Capture the cell that displays the provided text and extract its [X, Y] central coordinate. 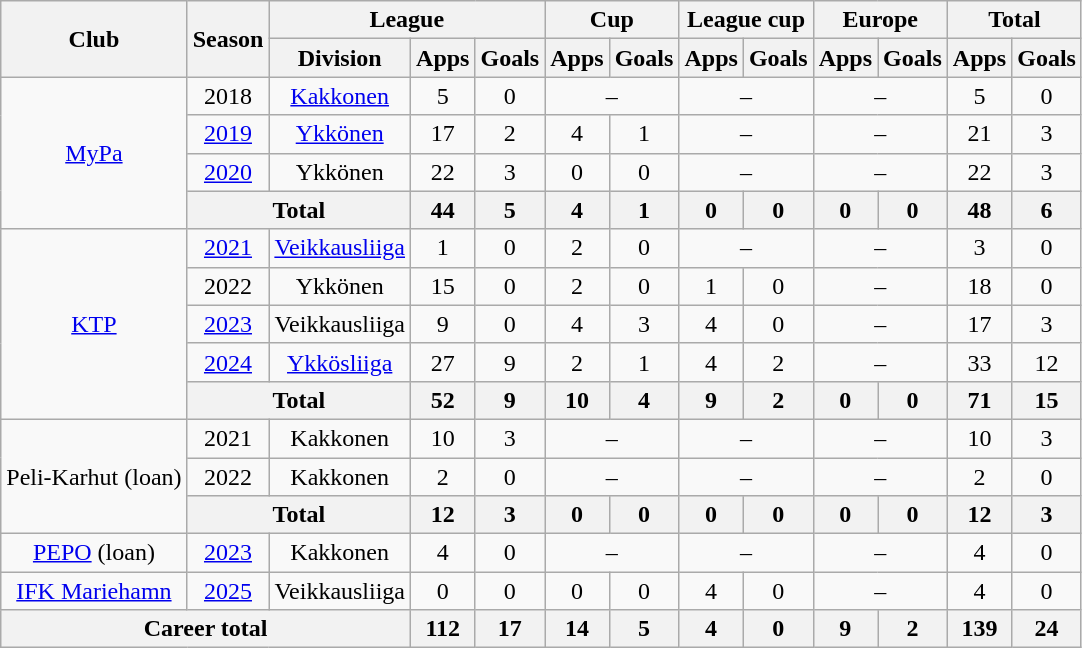
Ykkösliiga [340, 362]
2020 [228, 172]
6 [1047, 210]
Season [228, 39]
Division [340, 58]
KTP [94, 324]
Peli-Karhut (loan) [94, 476]
2025 [228, 591]
Europe [880, 20]
27 [443, 362]
MyPa [94, 153]
League cup [746, 20]
14 [577, 629]
PEPO (loan) [94, 553]
33 [979, 362]
112 [443, 629]
44 [443, 210]
League [407, 20]
Cup [612, 20]
24 [1047, 629]
2019 [228, 134]
Career total [206, 629]
2018 [228, 96]
48 [979, 210]
Club [94, 39]
2024 [228, 362]
21 [979, 134]
71 [979, 400]
139 [979, 629]
52 [443, 400]
IFK Mariehamn [94, 591]
18 [979, 286]
